Return (x, y) of the center of cell containing provided text 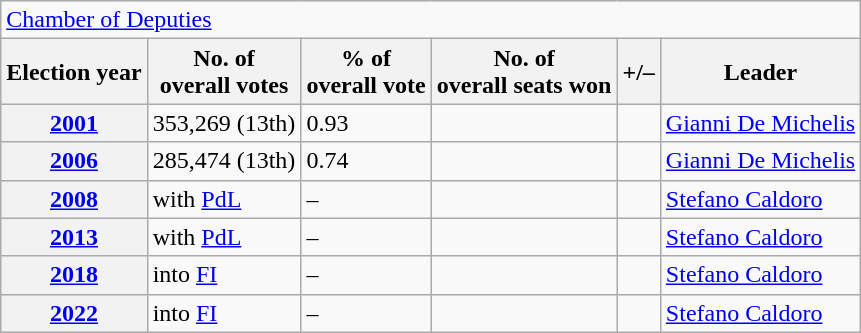
% ofoverall vote (366, 72)
2018 (74, 275)
2013 (74, 237)
285,474 (13th) (224, 161)
+/– (638, 72)
2006 (74, 161)
2008 (74, 199)
No. ofoverall seats won (524, 72)
0.74 (366, 161)
2001 (74, 123)
2022 (74, 313)
0.93 (366, 123)
Chamber of Deputies (431, 20)
Leader (760, 72)
353,269 (13th) (224, 123)
No. ofoverall votes (224, 72)
Election year (74, 72)
